Search for the cell housing the specified text and yield its (X, Y) center coordinate. 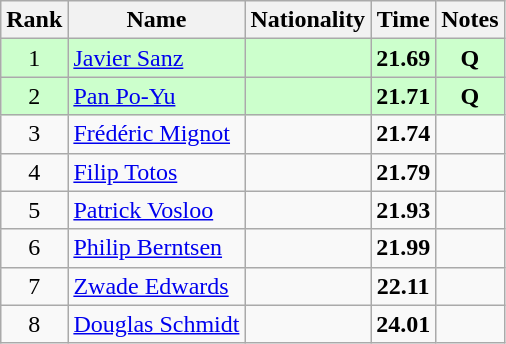
21.71 (404, 96)
1 (34, 58)
Nationality (308, 20)
22.11 (404, 286)
21.74 (404, 134)
Rank (34, 20)
Frédéric Mignot (156, 134)
Time (404, 20)
Notes (470, 20)
Name (156, 20)
Zwade Edwards (156, 286)
4 (34, 172)
21.93 (404, 210)
Javier Sanz (156, 58)
5 (34, 210)
21.79 (404, 172)
Patrick Vosloo (156, 210)
3 (34, 134)
Philip Berntsen (156, 248)
21.69 (404, 58)
Douglas Schmidt (156, 324)
24.01 (404, 324)
2 (34, 96)
21.99 (404, 248)
8 (34, 324)
Filip Totos (156, 172)
6 (34, 248)
Pan Po-Yu (156, 96)
7 (34, 286)
